Determine the (x, y) coordinate at the center of the cell enclosing the given text.  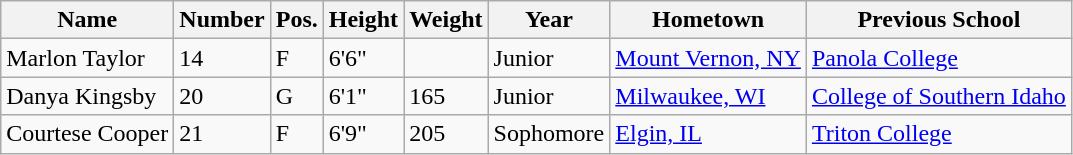
Elgin, IL (708, 134)
Triton College (938, 134)
G (296, 96)
Name (88, 20)
Sophomore (549, 134)
6'9" (363, 134)
205 (446, 134)
6'1" (363, 96)
Mount Vernon, NY (708, 58)
165 (446, 96)
Milwaukee, WI (708, 96)
21 (222, 134)
Marlon Taylor (88, 58)
Hometown (708, 20)
20 (222, 96)
Courtese Cooper (88, 134)
Height (363, 20)
Weight (446, 20)
College of Southern Idaho (938, 96)
6'6" (363, 58)
Previous School (938, 20)
Year (549, 20)
Pos. (296, 20)
Number (222, 20)
14 (222, 58)
Danya Kingsby (88, 96)
Panola College (938, 58)
